From the cell containing the given text, extract its center point as (X, Y) coordinate. 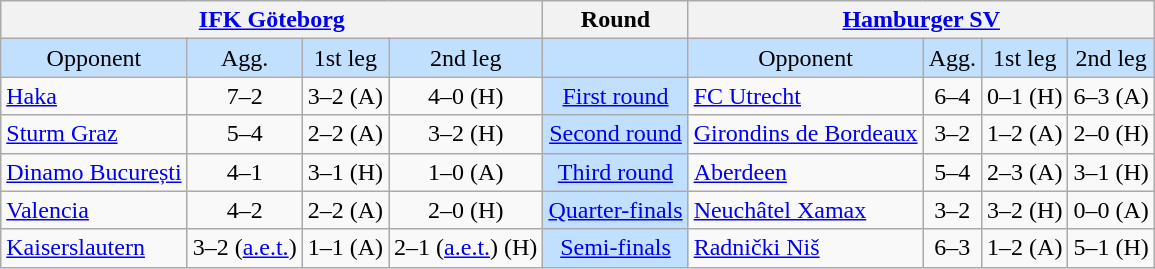
6–3 (A) (1111, 96)
6–4 (952, 96)
6–3 (952, 248)
Neuchâtel Xamax (806, 210)
IFK Göteborg (272, 20)
Valencia (94, 210)
5–1 (H) (1111, 248)
Semi-finals (616, 248)
0–1 (H) (1025, 96)
4–0 (H) (466, 96)
First round (616, 96)
7–2 (244, 96)
Round (616, 20)
Second round (616, 134)
Sturm Graz (94, 134)
Hamburger SV (921, 20)
Kaiserslautern (94, 248)
Girondins de Bordeaux (806, 134)
Dinamo București (94, 172)
3–2 (A) (345, 96)
1–1 (A) (345, 248)
0–0 (A) (1111, 210)
Haka (94, 96)
Aberdeen (806, 172)
Quarter-finals (616, 210)
2–3 (A) (1025, 172)
4–1 (244, 172)
2–1 (a.e.t.) (H) (466, 248)
4–2 (244, 210)
3–2 (a.e.t.) (244, 248)
1–0 (A) (466, 172)
FC Utrecht (806, 96)
Radnički Niš (806, 248)
Third round (616, 172)
